Identify which cell holds the provided text, then report its [x, y] central coordinate. 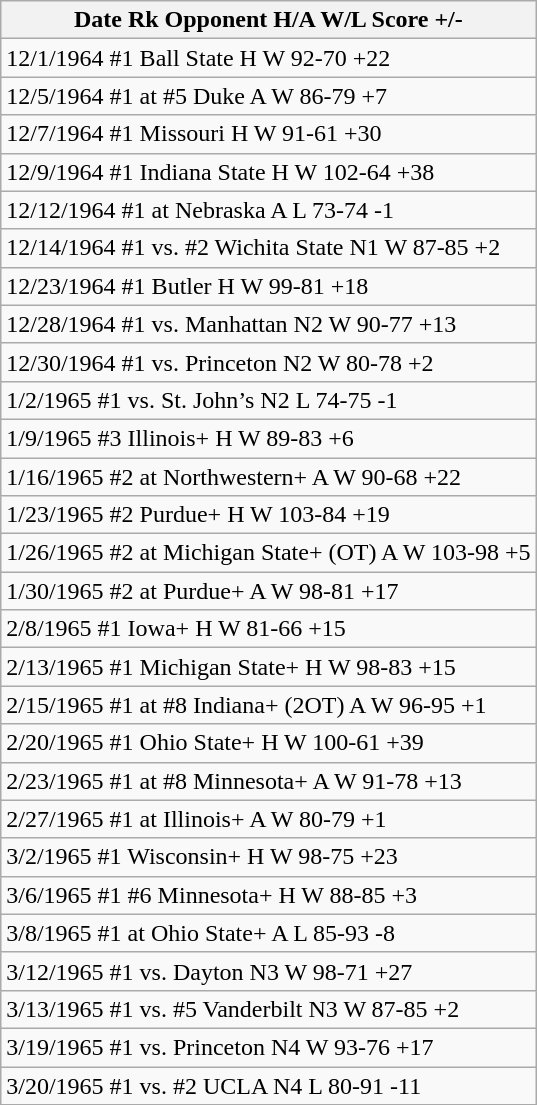
12/30/1964 #1 vs. Princeton N2 W 80-78 +2 [268, 362]
12/28/1964 #1 vs. Manhattan N2 W 90-77 +13 [268, 324]
1/23/1965 #2 Purdue+ H W 103-84 +19 [268, 515]
2/13/1965 #1 Michigan State+ H W 98-83 +15 [268, 667]
1/2/1965 #1 vs. St. John’s N2 L 74-75 -1 [268, 400]
3/20/1965 #1 vs. #2 UCLA N4 L 80-91 -11 [268, 1085]
1/30/1965 #2 at Purdue+ A W 98-81 +17 [268, 591]
3/19/1965 #1 vs. Princeton N4 W 93-76 +17 [268, 1047]
12/14/1964 #1 vs. #2 Wichita State N1 W 87-85 +2 [268, 248]
3/13/1965 #1 vs. #5 Vanderbilt N3 W 87-85 +2 [268, 1009]
2/15/1965 #1 at #8 Indiana+ (2OT) A W 96-95 +1 [268, 705]
2/27/1965 #1 at Illinois+ A W 80-79 +1 [268, 819]
12/7/1964 #1 Missouri H W 91-61 +30 [268, 134]
12/9/1964 #1 Indiana State H W 102-64 +38 [268, 172]
12/1/1964 #1 Ball State H W 92-70 +22 [268, 58]
1/26/1965 #2 at Michigan State+ (OT) A W 103-98 +5 [268, 553]
3/6/1965 #1 #6 Minnesota+ H W 88-85 +3 [268, 895]
2/23/1965 #1 at #8 Minnesota+ A W 91-78 +13 [268, 781]
2/20/1965 #1 Ohio State+ H W 100-61 +39 [268, 743]
12/5/1964 #1 at #5 Duke A W 86-79 +7 [268, 96]
3/2/1965 #1 Wisconsin+ H W 98-75 +23 [268, 857]
12/12/1964 #1 at Nebraska A L 73-74 -1 [268, 210]
3/12/1965 #1 vs. Dayton N3 W 98-71 +27 [268, 971]
2/8/1965 #1 Iowa+ H W 81-66 +15 [268, 629]
Date Rk Opponent H/A W/L Score +/- [268, 20]
1/9/1965 #3 Illinois+ H W 89-83 +6 [268, 438]
3/8/1965 #1 at Ohio State+ A L 85-93 -8 [268, 933]
12/23/1964 #1 Butler H W 99-81 +18 [268, 286]
1/16/1965 #2 at Northwestern+ A W 90-68 +22 [268, 477]
